Pinpoint the cell where the given text exists, returning its [x, y] midpoint coordinate. 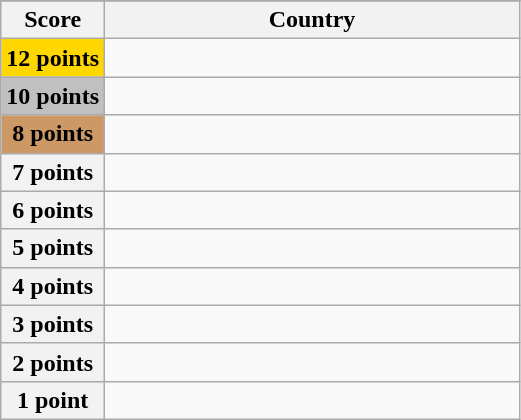
2 points [53, 362]
Country [312, 20]
7 points [53, 172]
8 points [53, 134]
12 points [53, 58]
1 point [53, 400]
5 points [53, 248]
3 points [53, 324]
Score [53, 20]
6 points [53, 210]
10 points [53, 96]
4 points [53, 286]
